Output the (x, y) coordinate of the center of the cell containing the given text.  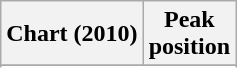
Peak position (189, 34)
Chart (2010) (72, 34)
